Detect which cell encompasses the target text, then output its [x, y] center coordinate. 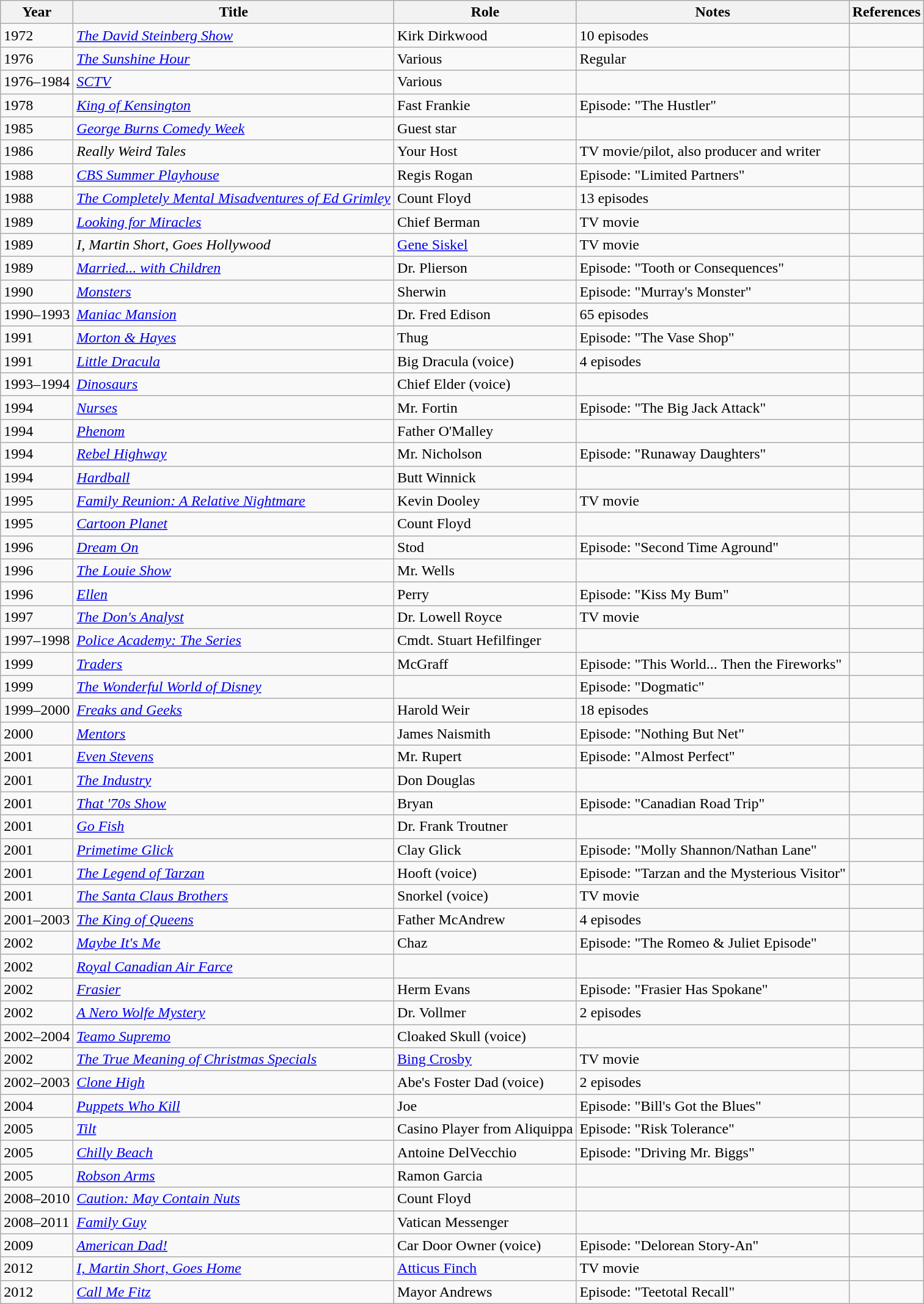
Butt Winnick [485, 477]
Episode: "The Vase Shop" [713, 338]
Nurses [233, 408]
Title [233, 12]
Go Fish [233, 827]
A Nero Wolfe Mystery [233, 1012]
Year [37, 12]
Stod [485, 547]
2001–2003 [37, 919]
Episode: "The Big Jack Attack" [713, 408]
Mr. Nicholson [485, 454]
Rebel Highway [233, 454]
Atticus Finch [485, 1269]
Episode: "The Hustler" [713, 105]
Snorkel (voice) [485, 896]
Clay Glick [485, 850]
Vatican Messenger [485, 1222]
Police Academy: The Series [233, 640]
Cartoon Planet [233, 524]
Tilt [233, 1129]
Episode: "Delorean Story-An" [713, 1245]
That '70s Show [233, 803]
Fast Frankie [485, 105]
2002–2004 [37, 1036]
TV movie/pilot, also producer and writer [713, 152]
Notes [713, 12]
Episode: "Almost Perfect" [713, 757]
The David Steinberg Show [233, 35]
Bing Crosby [485, 1059]
Episode: "Second Time Aground" [713, 547]
Even Stevens [233, 757]
SCTV [233, 82]
Little Dracula [233, 361]
1978 [37, 105]
Ellen [233, 594]
The King of Queens [233, 919]
Joe [485, 1106]
Bryan [485, 803]
2008–2010 [37, 1199]
Dr. Fred Edison [485, 315]
Clone High [233, 1083]
Frasier [233, 989]
I, Martin Short, Goes Home [233, 1269]
Hardball [233, 477]
1976 [37, 59]
1990–1993 [37, 315]
Episode: "Driving Mr. Biggs" [713, 1152]
Freaks and Geeks [233, 710]
The Louie Show [233, 570]
1999–2000 [37, 710]
Looking for Miracles [233, 221]
2000 [37, 734]
Episode: "Bill's Got the Blues" [713, 1106]
The True Meaning of Christmas Specials [233, 1059]
Cloaked Skull (voice) [485, 1036]
The Wonderful World of Disney [233, 687]
Mr. Fortin [485, 408]
Episode: "This World... Then the Fireworks" [713, 663]
1997–1998 [37, 640]
1997 [37, 617]
Caution: May Contain Nuts [233, 1199]
65 episodes [713, 315]
Ramon Garcia [485, 1176]
Monsters [233, 292]
Family Reunion: A Relative Nightmare [233, 501]
Episode: "Runaway Daughters" [713, 454]
1972 [37, 35]
Morton & Hayes [233, 338]
King of Kensington [233, 105]
Mayor Andrews [485, 1292]
Episode: "Nothing But Net" [713, 734]
Phenom [233, 431]
1985 [37, 128]
American Dad! [233, 1245]
Really Weird Tales [233, 152]
Episode: "Dogmatic" [713, 687]
2008–2011 [37, 1222]
Car Door Owner (voice) [485, 1245]
Chaz [485, 943]
Father O'Malley [485, 431]
Teamo Supremo [233, 1036]
Casino Player from Aliquippa [485, 1129]
Regis Rogan [485, 175]
2002–2003 [37, 1083]
Hooft (voice) [485, 873]
Episode: "Limited Partners" [713, 175]
Dr. Vollmer [485, 1012]
1986 [37, 152]
1993–1994 [37, 385]
Antoine DelVecchio [485, 1152]
Episode: "The Romeo & Juliet Episode" [713, 943]
Abe's Foster Dad (voice) [485, 1083]
Episode: "Murray's Monster" [713, 292]
Cmdt. Stuart Hefilfinger [485, 640]
James Naismith [485, 734]
1990 [37, 292]
Royal Canadian Air Farce [233, 966]
Dr. Plierson [485, 268]
2004 [37, 1106]
Chief Elder (voice) [485, 385]
CBS Summer Playhouse [233, 175]
Mr. Wells [485, 570]
Perry [485, 594]
Dinosaurs [233, 385]
Kevin Dooley [485, 501]
Episode: "Risk Tolerance" [713, 1129]
Role [485, 12]
Episode: "Kiss My Bum" [713, 594]
Maybe It's Me [233, 943]
Dream On [233, 547]
The Legend of Tarzan [233, 873]
George Burns Comedy Week [233, 128]
The Completely Mental Misadventures of Ed Grimley [233, 198]
Episode: "Frasier Has Spokane" [713, 989]
Chief Berman [485, 221]
Puppets Who Kill [233, 1106]
The Don's Analyst [233, 617]
18 episodes [713, 710]
Episode: "Canadian Road Trip" [713, 803]
Dr. Lowell Royce [485, 617]
Kirk Dirkwood [485, 35]
Gene Siskel [485, 245]
The Industry [233, 780]
The Sunshine Hour [233, 59]
Mentors [233, 734]
References [886, 12]
Episode: "Tarzan and the Mysterious Visitor" [713, 873]
Robson Arms [233, 1176]
Regular [713, 59]
Maniac Mansion [233, 315]
1976–1984 [37, 82]
Your Host [485, 152]
Guest star [485, 128]
Primetime Glick [233, 850]
Episode: "Molly Shannon/Nathan Lane" [713, 850]
Don Douglas [485, 780]
The Santa Claus Brothers [233, 896]
Mr. Rupert [485, 757]
10 episodes [713, 35]
Traders [233, 663]
Sherwin [485, 292]
Chilly Beach [233, 1152]
2009 [37, 1245]
Thug [485, 338]
I, Martin Short, Goes Hollywood [233, 245]
Episode: "Tooth or Consequences" [713, 268]
13 episodes [713, 198]
Father McAndrew [485, 919]
Dr. Frank Troutner [485, 827]
Harold Weir [485, 710]
Big Dracula (voice) [485, 361]
Married... with Children [233, 268]
Herm Evans [485, 989]
Episode: "Teetotal Recall" [713, 1292]
Call Me Fitz [233, 1292]
McGraff [485, 663]
Family Guy [233, 1222]
